Locate the cell with the specified text and output its (x, y) center coordinate. 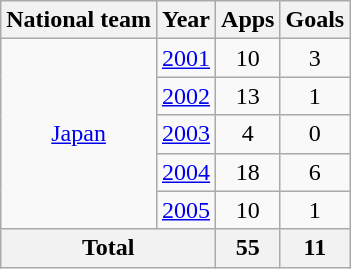
Apps (248, 20)
2003 (186, 134)
4 (248, 134)
Year (186, 20)
13 (248, 96)
55 (248, 248)
0 (315, 134)
2002 (186, 96)
6 (315, 172)
18 (248, 172)
Goals (315, 20)
Total (108, 248)
Japan (79, 134)
11 (315, 248)
National team (79, 20)
3 (315, 58)
2005 (186, 210)
2001 (186, 58)
2004 (186, 172)
